From the cell containing the given text, extract its center point as [x, y] coordinate. 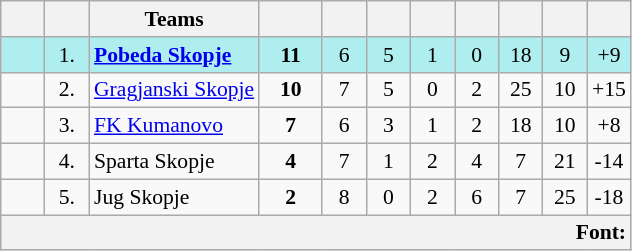
11 [290, 55]
9 [565, 55]
-18 [609, 197]
3 [388, 126]
+8 [609, 126]
2. [67, 90]
-14 [609, 162]
8 [344, 197]
21 [565, 162]
Sparta Skopje [174, 162]
Font: [316, 233]
Gragjanski Skopje [174, 90]
FK Kumanovo [174, 126]
4. [67, 162]
3. [67, 126]
+9 [609, 55]
1. [67, 55]
Pobeda Skopje [174, 55]
Jug Skopje [174, 197]
+15 [609, 90]
Teams [174, 19]
5. [67, 197]
